For the text-containing cell, return its midpoint in (X, Y) coordinate format. 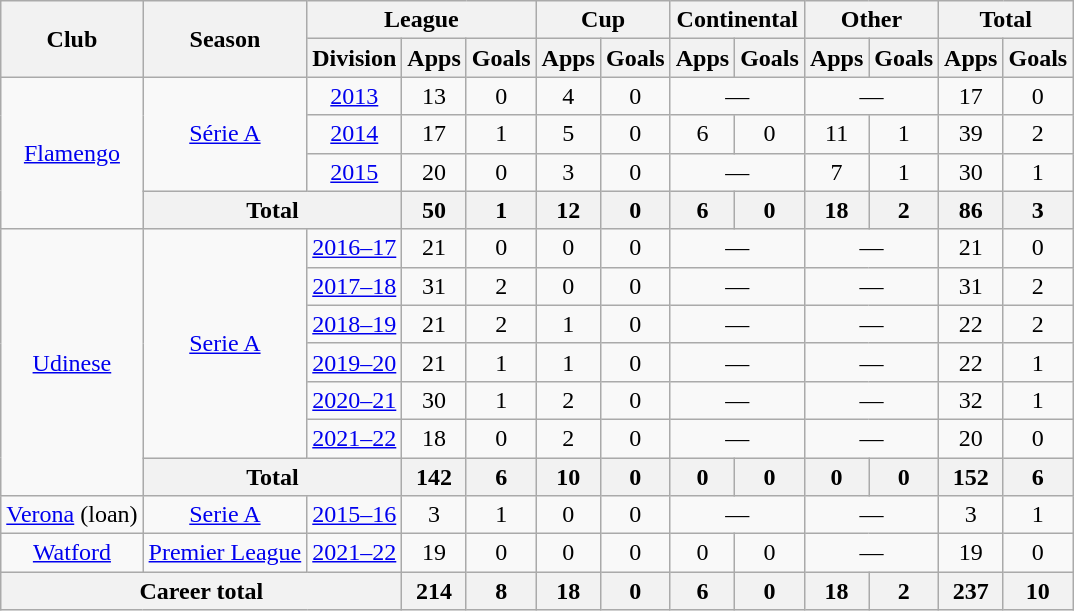
152 (971, 477)
Cup (603, 20)
2017–18 (354, 286)
Continental (737, 20)
214 (434, 591)
237 (971, 591)
Career total (202, 591)
2014 (354, 134)
2020–21 (354, 400)
Season (225, 39)
32 (971, 400)
13 (434, 96)
Division (354, 58)
2018–19 (354, 324)
Watford (72, 553)
Premier League (225, 553)
Other (871, 20)
8 (501, 591)
2019–20 (354, 362)
Verona (loan) (72, 515)
2015 (354, 172)
11 (836, 134)
12 (568, 210)
7 (836, 172)
4 (568, 96)
2013 (354, 96)
2016–17 (354, 248)
142 (434, 477)
2015–16 (354, 515)
Udinese (72, 362)
50 (434, 210)
5 (568, 134)
86 (971, 210)
Flamengo (72, 153)
Club (72, 39)
Série A (225, 134)
League (422, 20)
39 (971, 134)
